Provide the (x, y) coordinate of the cell's center where the given text is located.  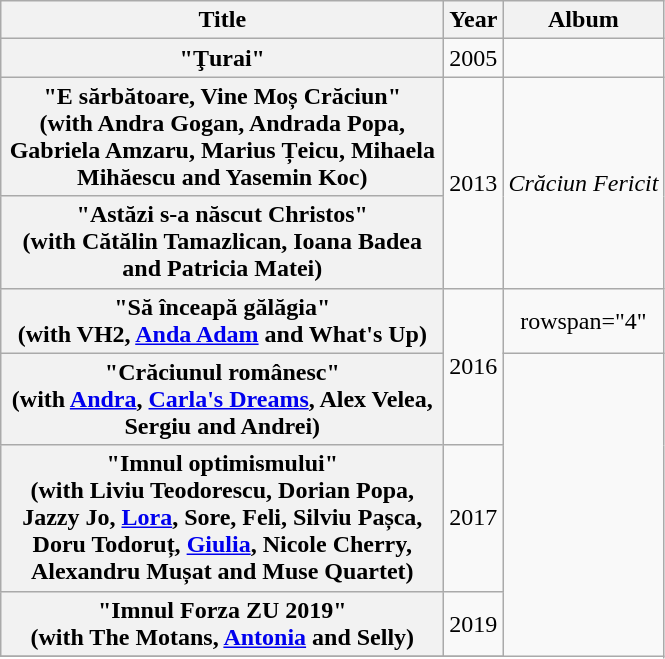
rowspan="4" (584, 320)
"Crăciunul românesc"(with Andra, Carla's Dreams, Alex Velea, Sergiu and Andrei) (222, 399)
"Imnul Forza ZU 2019"(with The Motans, Antonia and Selly) (222, 624)
Year (474, 20)
"Să înceapă gălăgia"(with VH2, Anda Adam and What's Up) (222, 320)
2017 (474, 518)
"Astăzi s-a născut Christos"(with Cătălin Tamazlican, Ioana Badea and Patricia Matei) (222, 242)
"Ţurai" (222, 58)
Crăciun Fericit (584, 182)
2019 (474, 624)
Album (584, 20)
2013 (474, 182)
Title (222, 20)
2016 (474, 366)
2005 (474, 58)
"E sărbătoare, Vine Moș Crăciun"(with Andra Gogan, Andrada Popa, Gabriela Amzaru, Marius Țeicu, Mihaela Mihăescu and Yasemin Koc) (222, 136)
